Find where the given text appears and provide that cell's center as [X, Y] coordinate. 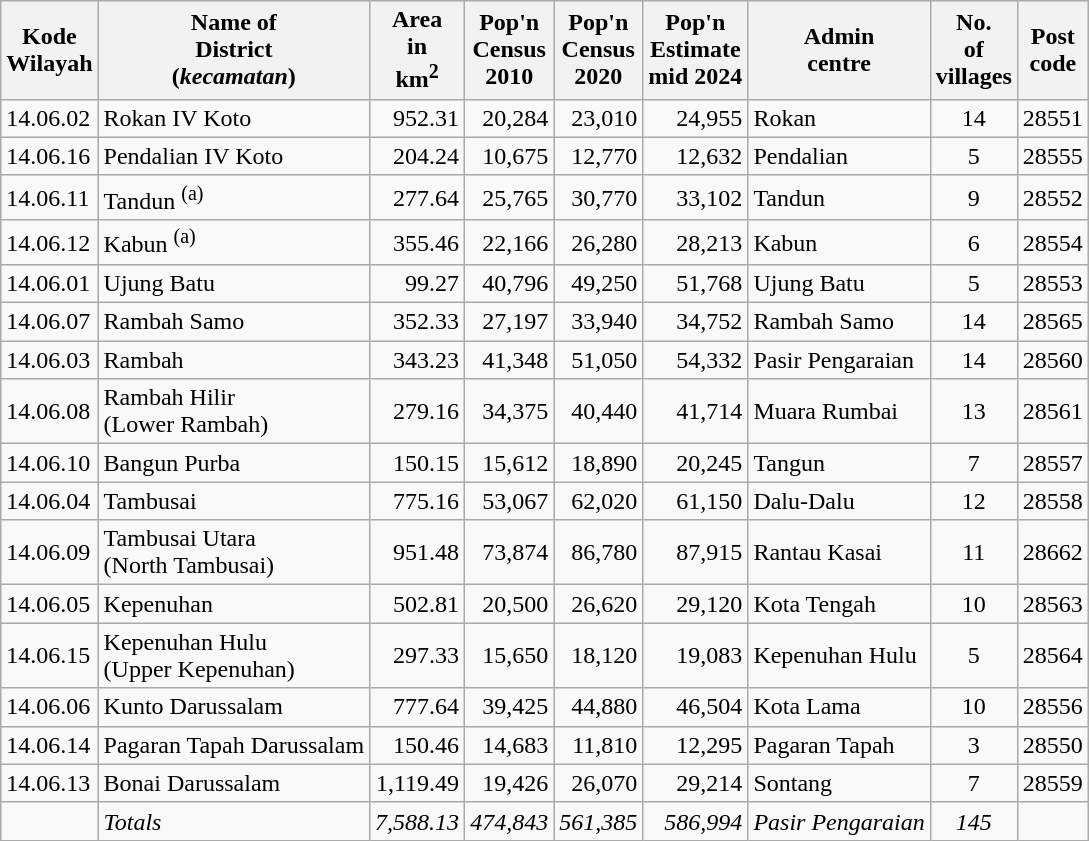
28556 [1052, 707]
Tandun [839, 198]
14.06.14 [50, 745]
Tangun [839, 463]
777.64 [418, 707]
Kepenuhan Hulu [839, 656]
297.33 [418, 656]
14.06.12 [50, 242]
34,752 [696, 322]
28,213 [696, 242]
Rantau Kasai [839, 552]
28559 [1052, 783]
14.06.13 [50, 783]
14.06.02 [50, 118]
352.33 [418, 322]
30,770 [598, 198]
Sontang [839, 783]
Area inkm2 [418, 50]
28565 [1052, 322]
29,120 [696, 604]
18,120 [598, 656]
Kabun (a) [234, 242]
14.06.15 [50, 656]
12,770 [598, 156]
Pendalian IV Koto [234, 156]
Admin centre [839, 50]
61,150 [696, 501]
28561 [1052, 412]
No.of villages [974, 50]
150.46 [418, 745]
9 [974, 198]
20,500 [510, 604]
474,843 [510, 821]
14.06.08 [50, 412]
502.81 [418, 604]
Bangun Purba [234, 463]
Kode Wilayah [50, 50]
12,632 [696, 156]
Rambah Hilir (Lower Rambah) [234, 412]
Bonai Darussalam [234, 783]
14.06.04 [50, 501]
19,426 [510, 783]
10,675 [510, 156]
Kota Tengah [839, 604]
1,119.49 [418, 783]
41,348 [510, 360]
586,994 [696, 821]
23,010 [598, 118]
Dalu-Dalu [839, 501]
44,880 [598, 707]
15,612 [510, 463]
49,250 [598, 284]
28550 [1052, 745]
12 [974, 501]
14.06.16 [50, 156]
19,083 [696, 656]
40,796 [510, 284]
28560 [1052, 360]
279.16 [418, 412]
Pop'nCensus2020 [598, 50]
54,332 [696, 360]
14,683 [510, 745]
12,295 [696, 745]
Muara Rumbai [839, 412]
28551 [1052, 118]
Pop'nCensus2010 [510, 50]
86,780 [598, 552]
Tandun (a) [234, 198]
775.16 [418, 501]
62,020 [598, 501]
14.06.07 [50, 322]
Pagaran Tapah Darussalam [234, 745]
Tambusai Utara (North Tambusai) [234, 552]
Name ofDistrict(kecamatan) [234, 50]
7,588.13 [418, 821]
18,890 [598, 463]
14.06.01 [50, 284]
3 [974, 745]
28662 [1052, 552]
11,810 [598, 745]
27,197 [510, 322]
Tambusai [234, 501]
26,620 [598, 604]
355.46 [418, 242]
24,955 [696, 118]
277.64 [418, 198]
26,070 [598, 783]
28555 [1052, 156]
20,284 [510, 118]
Kepenuhan [234, 604]
Totals [234, 821]
28558 [1052, 501]
28564 [1052, 656]
33,940 [598, 322]
87,915 [696, 552]
39,425 [510, 707]
14.06.03 [50, 360]
Rokan [839, 118]
951.48 [418, 552]
14.06.05 [50, 604]
99.27 [418, 284]
343.23 [418, 360]
14.06.11 [50, 198]
Kabun [839, 242]
Pop'nEstimatemid 2024 [696, 50]
34,375 [510, 412]
Kunto Darussalam [234, 707]
33,102 [696, 198]
204.24 [418, 156]
51,050 [598, 360]
952.31 [418, 118]
Rambah [234, 360]
22,166 [510, 242]
15,650 [510, 656]
41,714 [696, 412]
Pagaran Tapah [839, 745]
Pendalian [839, 156]
14.06.10 [50, 463]
20,245 [696, 463]
51,768 [696, 284]
14.06.06 [50, 707]
13 [974, 412]
14.06.09 [50, 552]
6 [974, 242]
28557 [1052, 463]
28563 [1052, 604]
145 [974, 821]
Kepenuhan Hulu (Upper Kepenuhan) [234, 656]
26,280 [598, 242]
28553 [1052, 284]
46,504 [696, 707]
53,067 [510, 501]
28552 [1052, 198]
561,385 [598, 821]
28554 [1052, 242]
73,874 [510, 552]
Postcode [1052, 50]
11 [974, 552]
25,765 [510, 198]
29,214 [696, 783]
Rokan IV Koto [234, 118]
Kota Lama [839, 707]
150.15 [418, 463]
40,440 [598, 412]
